Output the [X, Y] coordinate of the center of the cell containing the given text.  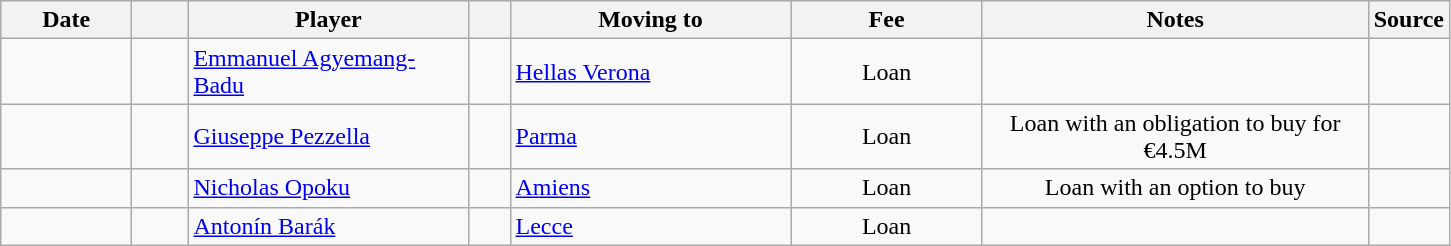
Parma [650, 136]
Loan with an obligation to buy for €4.5M [1175, 136]
Loan with an option to buy [1175, 188]
Date [66, 20]
Fee [886, 20]
Giuseppe Pezzella [328, 136]
Hellas Verona [650, 72]
Lecce [650, 226]
Emmanuel Agyemang-Badu [328, 72]
Player [328, 20]
Amiens [650, 188]
Moving to [650, 20]
Antonín Barák [328, 226]
Source [1408, 20]
Notes [1175, 20]
Nicholas Opoku [328, 188]
